Search for the cell housing the specified text and yield its (x, y) center coordinate. 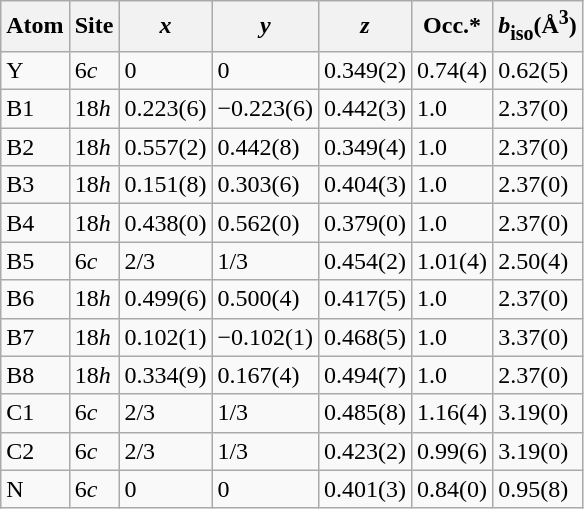
3.37(0) (538, 337)
0.468(5) (366, 337)
0.500(4) (266, 299)
0.62(5) (538, 71)
0.167(4) (266, 375)
−0.102(1) (266, 337)
B2 (35, 147)
y (266, 26)
1.16(4) (452, 413)
0.95(8) (538, 489)
1.01(4) (452, 261)
0.494(7) (366, 375)
B6 (35, 299)
0.349(4) (366, 147)
0.562(0) (266, 223)
0.454(2) (366, 261)
0.334(9) (166, 375)
0.404(3) (366, 185)
0.102(1) (166, 337)
0.442(3) (366, 109)
Atom (35, 26)
0.499(6) (166, 299)
Y (35, 71)
0.303(6) (266, 185)
B5 (35, 261)
C1 (35, 413)
0.99(6) (452, 451)
0.151(8) (166, 185)
0.423(2) (366, 451)
0.557(2) (166, 147)
0.485(8) (366, 413)
−0.223(6) (266, 109)
B3 (35, 185)
Site (94, 26)
0.349(2) (366, 71)
0.379(0) (366, 223)
0.401(3) (366, 489)
B1 (35, 109)
Occ.* (452, 26)
x (166, 26)
0.442(8) (266, 147)
0.417(5) (366, 299)
C2 (35, 451)
z (366, 26)
B7 (35, 337)
B4 (35, 223)
B8 (35, 375)
0.84(0) (452, 489)
0.74(4) (452, 71)
2.50(4) (538, 261)
0.438(0) (166, 223)
N (35, 489)
biso(Å3) (538, 26)
0.223(6) (166, 109)
